Identify which cell holds the provided text, then report its (X, Y) central coordinate. 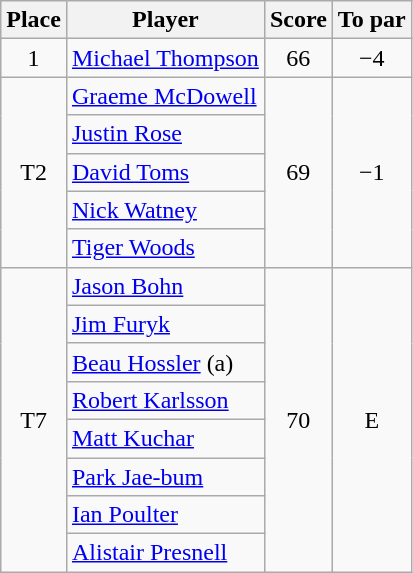
Robert Karlsson (165, 400)
Player (165, 20)
1 (34, 58)
Jason Bohn (165, 286)
David Toms (165, 172)
Place (34, 20)
Alistair Presnell (165, 553)
Justin Rose (165, 134)
To par (372, 20)
Beau Hossler (a) (165, 362)
−4 (372, 58)
Matt Kuchar (165, 438)
Graeme McDowell (165, 96)
−1 (372, 172)
Jim Furyk (165, 324)
Tiger Woods (165, 248)
E (372, 419)
T7 (34, 419)
66 (298, 58)
70 (298, 419)
Ian Poulter (165, 515)
T2 (34, 172)
69 (298, 172)
Park Jae-bum (165, 477)
Michael Thompson (165, 58)
Nick Watney (165, 210)
Score (298, 20)
